Return (X, Y) of the center of cell containing provided text 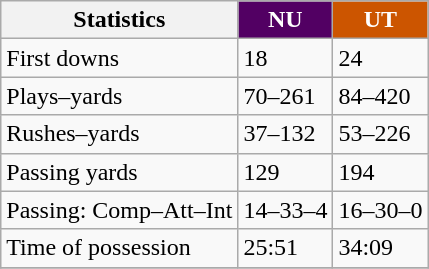
84–420 (380, 96)
UT (380, 20)
25:51 (286, 248)
37–132 (286, 134)
Passing: Comp–Att–Int (120, 210)
16–30–0 (380, 210)
Statistics (120, 20)
Passing yards (120, 172)
70–261 (286, 96)
14–33–4 (286, 210)
Rushes–yards (120, 134)
34:09 (380, 248)
NU (286, 20)
129 (286, 172)
194 (380, 172)
Plays–yards (120, 96)
First downs (120, 58)
Time of possession (120, 248)
53–226 (380, 134)
24 (380, 58)
18 (286, 58)
